Scan for the cell matching the given text and deliver its [X, Y] coordinate at center. 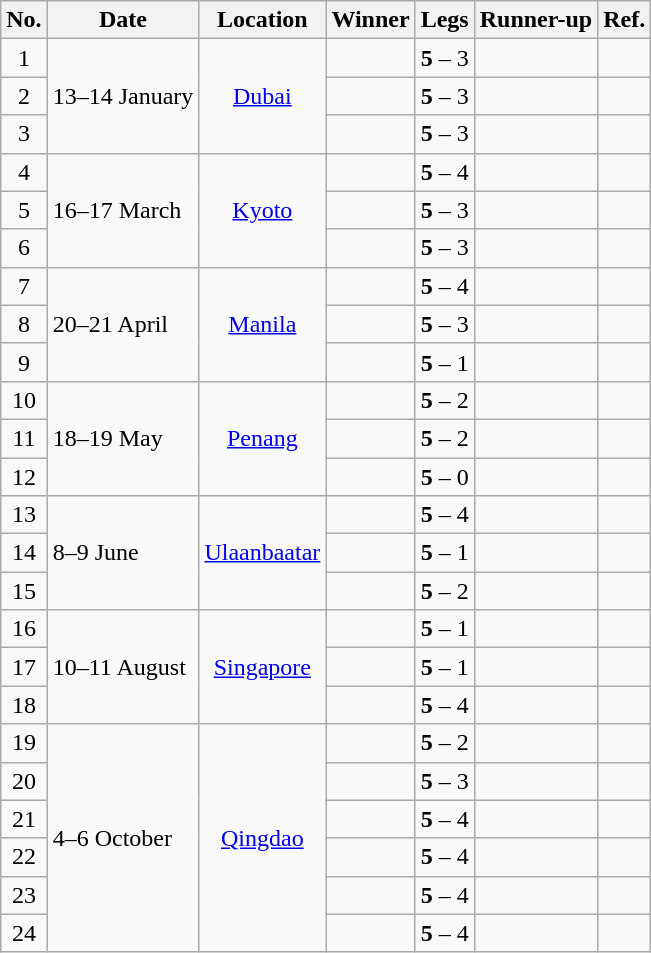
16 [24, 629]
6 [24, 248]
Dubai [262, 96]
19 [24, 743]
13–14 January [123, 96]
No. [24, 20]
Date [123, 20]
20 [24, 781]
Manila [262, 324]
2 [24, 96]
Qingdao [262, 838]
21 [24, 819]
10–11 August [123, 667]
Location [262, 20]
13 [24, 515]
9 [24, 362]
8–9 June [123, 553]
5 – 0 [444, 477]
Ref. [624, 20]
8 [24, 324]
5 [24, 210]
10 [24, 400]
Runner-up [536, 20]
Singapore [262, 667]
4 [24, 172]
Legs [444, 20]
Winner [370, 20]
3 [24, 134]
14 [24, 553]
18–19 May [123, 438]
15 [24, 591]
11 [24, 438]
18 [24, 705]
22 [24, 857]
1 [24, 58]
4–6 October [123, 838]
Kyoto [262, 210]
16–17 March [123, 210]
7 [24, 286]
Ulaanbaatar [262, 553]
24 [24, 933]
12 [24, 477]
17 [24, 667]
20–21 April [123, 324]
Penang [262, 438]
23 [24, 895]
